Search for the cell housing the specified text and yield its [x, y] center coordinate. 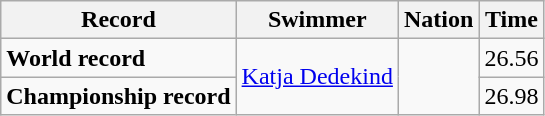
Time [512, 20]
26.56 [512, 58]
26.98 [512, 96]
Katja Dedekind [317, 77]
Championship record [118, 96]
Record [118, 20]
Swimmer [317, 20]
World record [118, 58]
Nation [438, 20]
